Provide the (X, Y) coordinate of the cell's center where the given text is located.  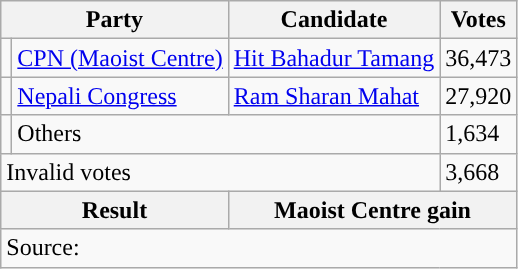
CPN (Maoist Centre) (120, 58)
Others (226, 134)
Nepali Congress (120, 96)
36,473 (478, 58)
Party (114, 20)
Candidate (334, 20)
Result (114, 210)
Invalid votes (220, 172)
1,634 (478, 134)
Source: (259, 248)
27,920 (478, 96)
Votes (478, 20)
Maoist Centre gain (372, 210)
3,668 (478, 172)
Hit Bahadur Tamang (334, 58)
Ram Sharan Mahat (334, 96)
